Return (x, y) of the center of cell containing provided text 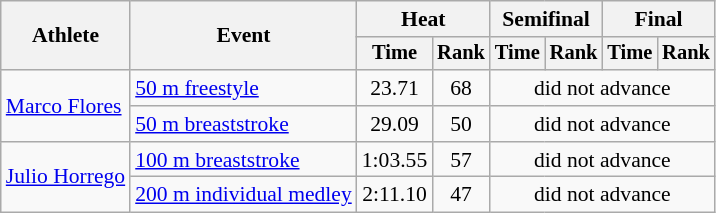
Event (244, 36)
Final (658, 19)
100 m breaststroke (244, 160)
57 (461, 160)
Heat (424, 19)
2:11.10 (394, 195)
50 m breaststroke (244, 124)
23.71 (394, 88)
68 (461, 88)
50 (461, 124)
Semifinal (546, 19)
200 m individual medley (244, 195)
Julio Horrego (66, 178)
Athlete (66, 36)
50 m freestyle (244, 88)
1:03.55 (394, 160)
47 (461, 195)
29.09 (394, 124)
Marco Flores (66, 106)
